Search for the cell housing the specified text and yield its [x, y] center coordinate. 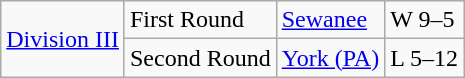
First Round [200, 20]
W 9–5 [424, 20]
Division III [63, 39]
Second Round [200, 58]
York (PA) [330, 58]
Sewanee [330, 20]
L 5–12 [424, 58]
